For the text-containing cell, return its midpoint in (x, y) coordinate format. 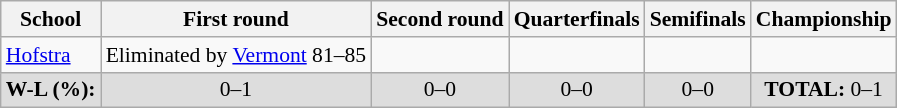
Second round (440, 19)
Quarterfinals (577, 19)
Eliminated by Vermont 81–85 (236, 55)
TOTAL: 0–1 (824, 90)
First round (236, 19)
Semifinals (698, 19)
Championship (824, 19)
School (51, 19)
W-L (%): (51, 90)
0–1 (236, 90)
Hofstra (51, 55)
